Detect which cell encompasses the target text, then output its (x, y) center coordinate. 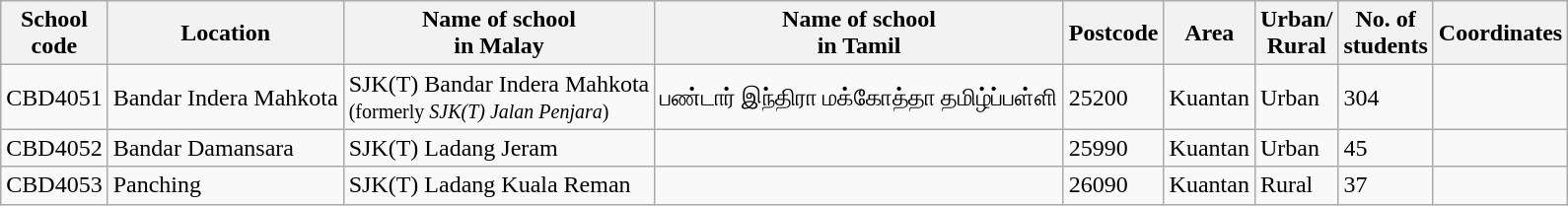
SJK(T) Ladang Jeram (499, 148)
CBD4052 (54, 148)
304 (1386, 97)
Rural (1296, 185)
Coordinates (1500, 34)
Bandar Damansara (225, 148)
45 (1386, 148)
CBD4051 (54, 97)
Name of schoolin Malay (499, 34)
பண்டார் இந்திரா மக்கோத்தா தமிழ்ப்பள்ளி (860, 97)
Urban/Rural (1296, 34)
25990 (1113, 148)
SJK(T) Bandar Indera Mahkota(formerly SJK(T) Jalan Penjara) (499, 97)
25200 (1113, 97)
Location (225, 34)
No. ofstudents (1386, 34)
Bandar Indera Mahkota (225, 97)
CBD4053 (54, 185)
Name of schoolin Tamil (860, 34)
Postcode (1113, 34)
Area (1209, 34)
SJK(T) Ladang Kuala Reman (499, 185)
Panching (225, 185)
37 (1386, 185)
26090 (1113, 185)
Schoolcode (54, 34)
